Locate the cell with the specified text and output its [X, Y] center coordinate. 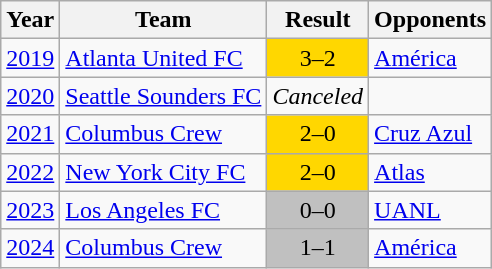
2019 [30, 58]
Los Angeles FC [164, 210]
Result [318, 20]
3–2 [318, 58]
New York City FC [164, 172]
1–1 [318, 248]
Opponents [430, 20]
2021 [30, 134]
UANL [430, 210]
Year [30, 20]
2020 [30, 96]
0–0 [318, 210]
2022 [30, 172]
2023 [30, 210]
Cruz Azul [430, 134]
Canceled [318, 96]
Atlanta United FC [164, 58]
2024 [30, 248]
Team [164, 20]
Atlas [430, 172]
Seattle Sounders FC [164, 96]
